Output the (x, y) coordinate of the center of the cell containing the given text.  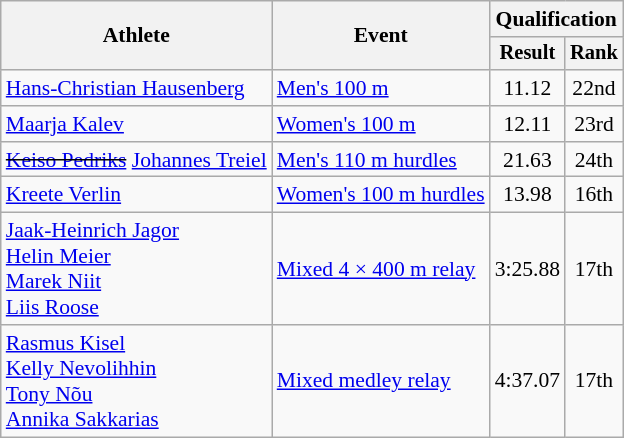
Athlete (136, 36)
24th (594, 160)
3:25.88 (528, 269)
Women's 100 m hurdles (381, 195)
Event (381, 36)
11.12 (528, 88)
Mixed 4 × 400 m relay (381, 269)
4:37.07 (528, 381)
Kreete Verlin (136, 195)
21.63 (528, 160)
Men's 100 m (381, 88)
Keiso Pedriks Johannes Treiel (136, 160)
13.98 (528, 195)
23rd (594, 124)
Mixed medley relay (381, 381)
12.11 (528, 124)
Rank (594, 54)
22nd (594, 88)
Rasmus KiselKelly NevolihhinTony NõuAnnika Sakkarias (136, 381)
Women's 100 m (381, 124)
Jaak-Heinrich JagorHelin MeierMarek NiitLiis Roose (136, 269)
Men's 110 m hurdles (381, 160)
Hans-Christian Hausenberg (136, 88)
Result (528, 54)
16th (594, 195)
Maarja Kalev (136, 124)
Qualification (556, 19)
